Extract the [X, Y] coordinate from the center of the cell holding the provided text.  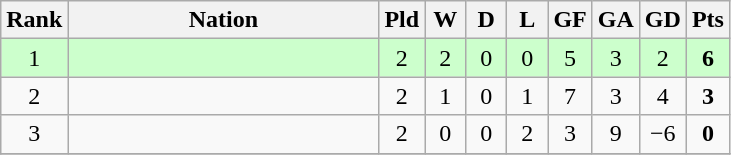
L [528, 20]
7 [570, 96]
Pts [708, 20]
6 [708, 58]
GD [662, 20]
Nation [224, 20]
GF [570, 20]
−6 [662, 134]
D [486, 20]
GA [616, 20]
W [446, 20]
4 [662, 96]
9 [616, 134]
5 [570, 58]
Rank [34, 20]
Pld [402, 20]
